For the text-containing cell, return its midpoint in [x, y] coordinate format. 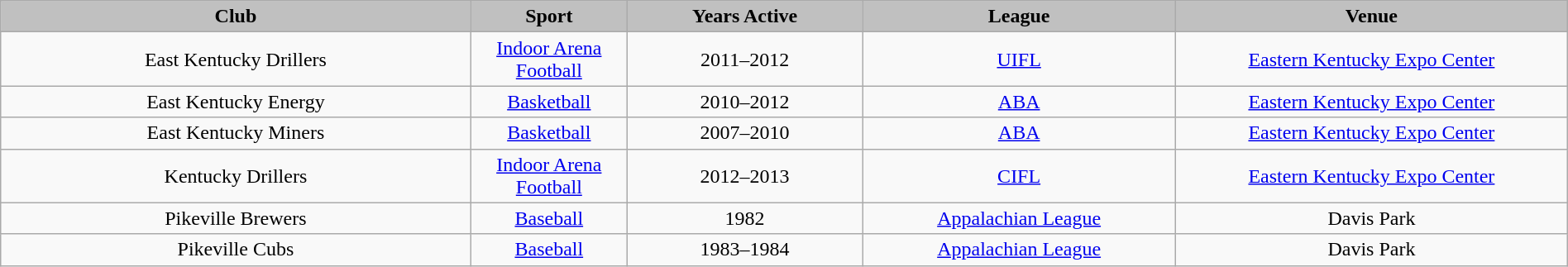
Sport [549, 17]
Pikeville Brewers [236, 218]
Club [236, 17]
Years Active [745, 17]
2011–2012 [745, 60]
East Kentucky Energy [236, 102]
1983–1984 [745, 250]
League [1019, 17]
East Kentucky Miners [236, 133]
Kentucky Drillers [236, 175]
East Kentucky Drillers [236, 60]
Venue [1372, 17]
2012–2013 [745, 175]
Pikeville Cubs [236, 250]
2007–2010 [745, 133]
UIFL [1019, 60]
1982 [745, 218]
2010–2012 [745, 102]
CIFL [1019, 175]
